Capture the cell that displays the provided text and extract its [X, Y] central coordinate. 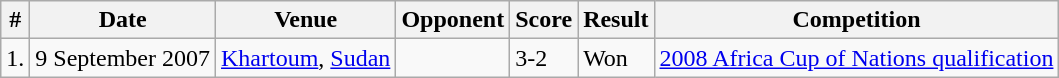
Opponent [453, 20]
Won [616, 58]
1. [16, 58]
2008 Africa Cup of Nations qualification [856, 58]
Result [616, 20]
Khartoum, Sudan [306, 58]
Date [123, 20]
Competition [856, 20]
Venue [306, 20]
# [16, 20]
9 September 2007 [123, 58]
3-2 [544, 58]
Score [544, 20]
